For the text-containing cell, return its midpoint in [X, Y] coordinate format. 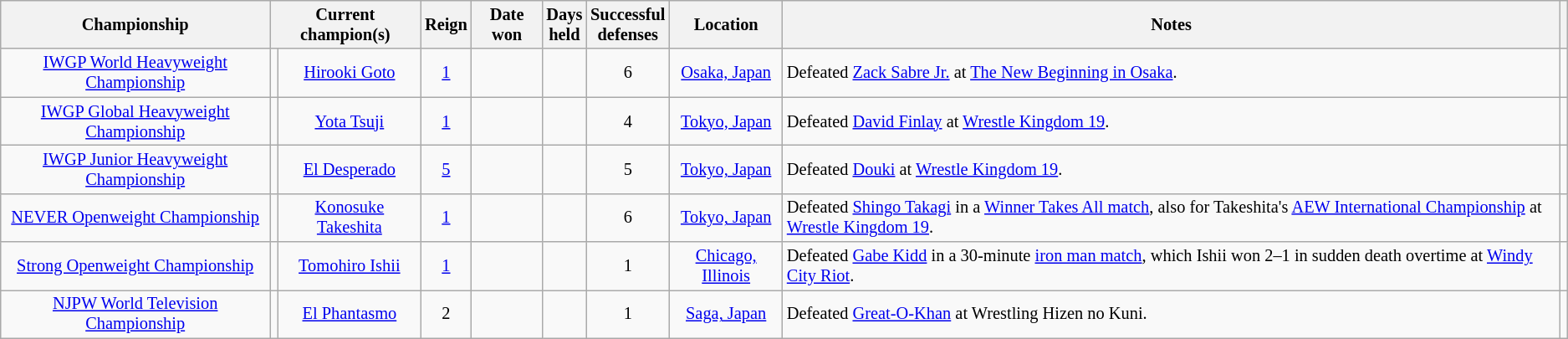
Defeated David Finlay at Wrestle Kingdom 19. [1171, 121]
Chicago, Illinois [726, 266]
Date won [507, 24]
4 [627, 121]
2 [447, 314]
Defeated Shingo Takagi in a Winner Takes All match, also for Takeshita's AEW International Championship at Wrestle Kingdom 19. [1171, 218]
Yota Tsuji [350, 121]
Tomohiro Ishii [350, 266]
Daysheld [564, 24]
Saga, Japan [726, 314]
Location [726, 24]
Defeated Zack Sabre Jr. at The New Beginning in Osaka. [1171, 73]
IWGP Global Heavyweight Championship [135, 121]
El Phantasmo [350, 314]
NJPW World Television Championship [135, 314]
IWGP Junior Heavyweight Championship [135, 169]
Konosuke Takeshita [350, 218]
IWGP World Heavyweight Championship [135, 73]
Osaka, Japan [726, 73]
Reign [447, 24]
Notes [1171, 24]
Successfuldefenses [627, 24]
Hirooki Goto [350, 73]
Championship [135, 24]
Defeated Great-O-Khan at Wrestling Hizen no Kuni. [1171, 314]
Strong Openweight Championship [135, 266]
NEVER Openweight Championship [135, 218]
El Desperado [350, 169]
Defeated Gabe Kidd in a 30-minute iron man match, which Ishii won 2–1 in sudden death overtime at Windy City Riot. [1171, 266]
Defeated Douki at Wrestle Kingdom 19. [1171, 169]
Current champion(s) [345, 24]
